Identify which cell holds the provided text, then report its [X, Y] central coordinate. 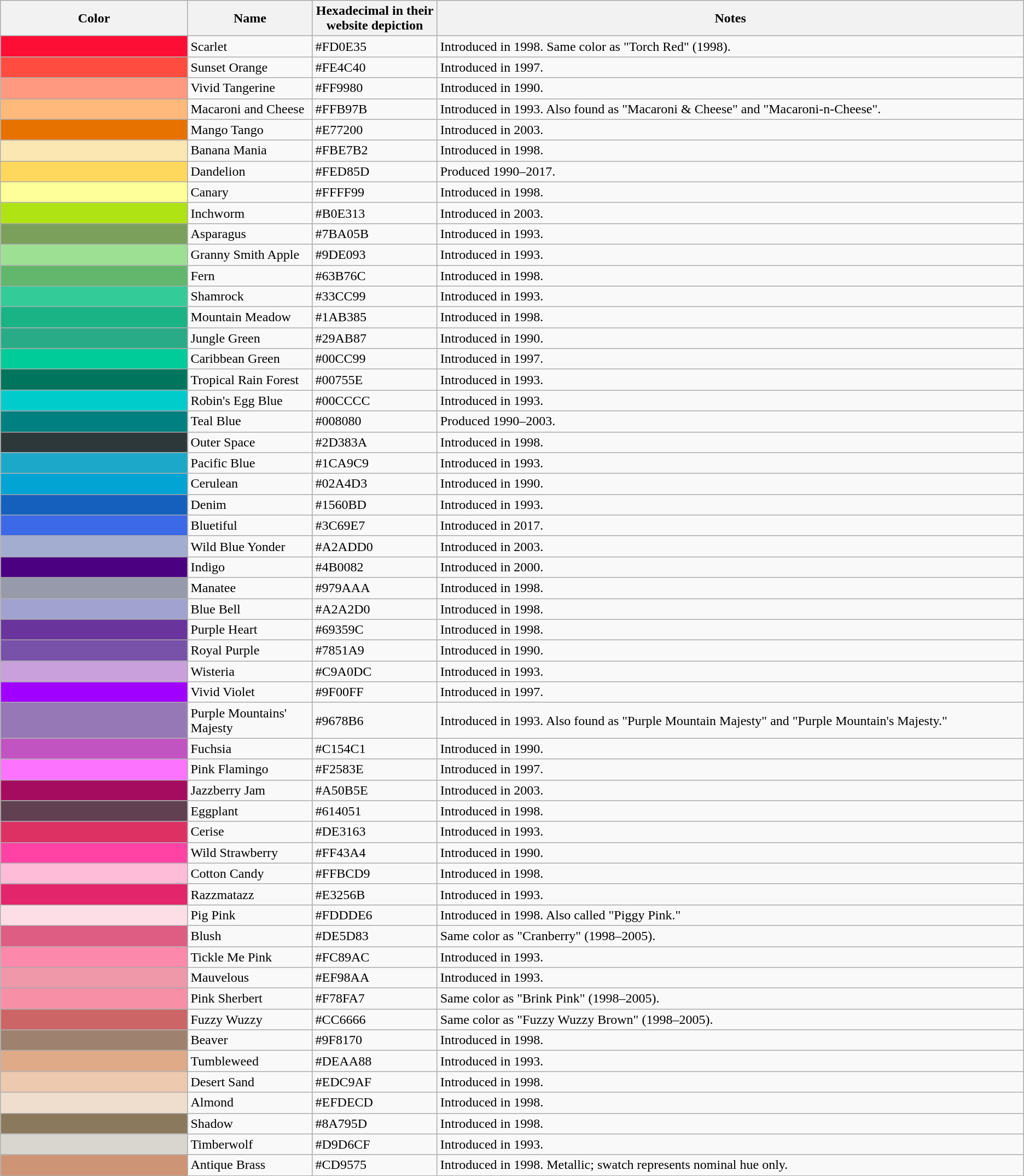
Introduced in 1998. Metallic; swatch represents nominal hue only. [730, 1165]
Introduced in 1993. Also found as "Macaroni & Cheese" and "Macaroni-n-Cheese". [730, 109]
Caribbean Green [250, 359]
Pink Sherbert [250, 999]
Timberwolf [250, 1144]
#69359C [375, 630]
Hexadecimal in their website depiction [375, 19]
#A2ADD0 [375, 546]
Blue Bell [250, 609]
#B0E313 [375, 213]
Introduced in 1998. Also called "Piggy Pink." [730, 915]
Mango Tango [250, 130]
#EFDECD [375, 1103]
#EF98AA [375, 978]
#F2583E [375, 769]
#FC89AC [375, 957]
Banana Mania [250, 150]
#FF9980 [375, 88]
#979AAA [375, 588]
#FFFF99 [375, 192]
#9678B6 [375, 720]
#2D383A [375, 442]
Shadow [250, 1123]
Indigo [250, 567]
Beaver [250, 1040]
Cotton Candy [250, 873]
#E3256B [375, 894]
Introduced in 1998. Same color as "Torch Red" (1998). [730, 47]
#1560BD [375, 505]
Cerise [250, 832]
Introduced in 2000. [730, 567]
#D9D6CF [375, 1144]
#00755E [375, 380]
Wild Strawberry [250, 853]
Scarlet [250, 47]
#00CCCC [375, 401]
#7BA05B [375, 234]
#FDDDE6 [375, 915]
#DE3163 [375, 832]
#FFBCD9 [375, 873]
#02A4D3 [375, 484]
Produced 1990–2003. [730, 421]
#00CC99 [375, 359]
Eggplant [250, 811]
Sunset Orange [250, 67]
Inchworm [250, 213]
Pig Pink [250, 915]
#FFB97B [375, 109]
Shamrock [250, 297]
#A2A2D0 [375, 609]
#A50B5E [375, 790]
Royal Purple [250, 651]
#FED85D [375, 171]
#9F00FF [375, 692]
#33CC99 [375, 297]
#3C69E7 [375, 525]
Manatee [250, 588]
Canary [250, 192]
Notes [730, 19]
#29AB87 [375, 338]
#FE4C40 [375, 67]
#4B0082 [375, 567]
#1CA9C9 [375, 463]
Fern [250, 275]
Vivid Tangerine [250, 88]
Outer Space [250, 442]
Tickle Me Pink [250, 957]
Robin's Egg Blue [250, 401]
Wild Blue Yonder [250, 546]
#FD0E35 [375, 47]
#EDC9AF [375, 1082]
#C154C1 [375, 749]
#008080 [375, 421]
#9F8170 [375, 1040]
Vivid Violet [250, 692]
Bluetiful [250, 525]
Same color as "Cranberry" (1998–2005). [730, 936]
#FBE7B2 [375, 150]
Jazzberry Jam [250, 790]
Name [250, 19]
Desert Sand [250, 1082]
Macaroni and Cheese [250, 109]
#63B76C [375, 275]
Asparagus [250, 234]
#E77200 [375, 130]
#9DE093 [375, 254]
#CD9575 [375, 1165]
Mauvelous [250, 978]
#7851A9 [375, 651]
#CC6666 [375, 1019]
Jungle Green [250, 338]
#8A795D [375, 1123]
Pink Flamingo [250, 769]
#1AB385 [375, 317]
Cerulean [250, 484]
Pacific Blue [250, 463]
Mountain Meadow [250, 317]
#DE5D83 [375, 936]
Introduced in 2017. [730, 525]
Granny Smith Apple [250, 254]
Denim [250, 505]
Fuchsia [250, 749]
Tropical Rain Forest [250, 380]
Fuzzy Wuzzy [250, 1019]
Dandelion [250, 171]
Teal Blue [250, 421]
Blush [250, 936]
Razzmatazz [250, 894]
Purple Heart [250, 630]
Wisteria [250, 671]
Color [94, 19]
#FF43A4 [375, 853]
#DEAA88 [375, 1061]
Tumbleweed [250, 1061]
Purple Mountains' Majesty [250, 720]
#F78FA7 [375, 999]
Antique Brass [250, 1165]
Produced 1990–2017. [730, 171]
Same color as "Brink Pink" (1998–2005). [730, 999]
#614051 [375, 811]
Almond [250, 1103]
Introduced in 1993. Also found as "Purple Mountain Majesty" and "Purple Mountain's Majesty." [730, 720]
Same color as "Fuzzy Wuzzy Brown" (1998–2005). [730, 1019]
#C9A0DC [375, 671]
